Output the (X, Y) coordinate of the center of the cell containing the given text.  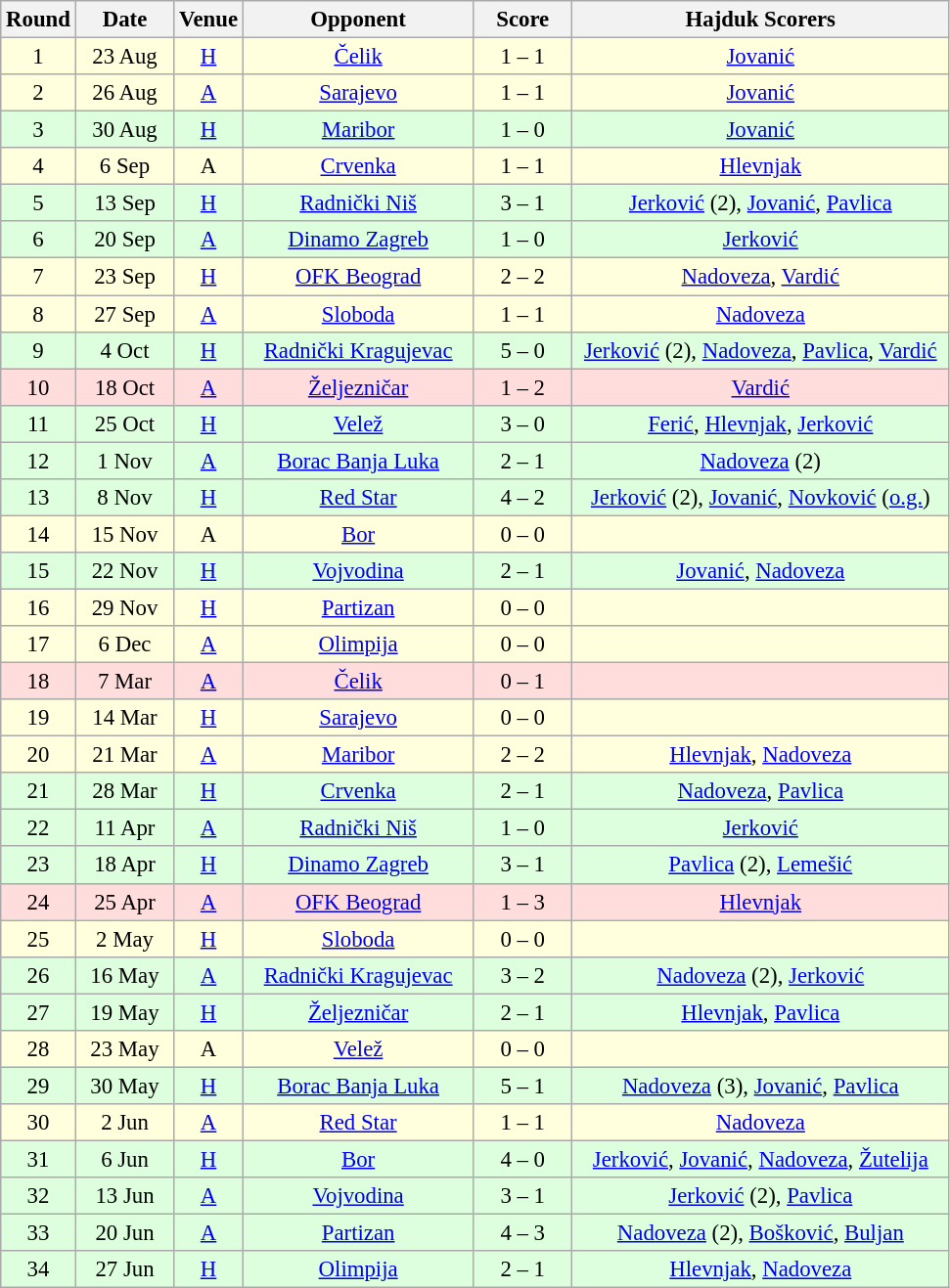
7 (38, 277)
14 (38, 534)
14 Mar (125, 718)
30 Aug (125, 130)
4 Oct (125, 350)
10 (38, 387)
4 – 0 (522, 1159)
Jerković (2), Pavlica (761, 1196)
24 (38, 902)
13 (38, 498)
18 (38, 682)
26 (38, 975)
5 (38, 203)
30 (38, 1123)
Nadoveza (3), Jovanić, Pavlica (761, 1086)
32 (38, 1196)
30 May (125, 1086)
23 Sep (125, 277)
Opponent (358, 20)
Hajduk Scorers (761, 20)
29 (38, 1086)
6 Dec (125, 644)
29 Nov (125, 607)
22 (38, 828)
Venue (209, 20)
4 – 2 (522, 498)
1 (38, 57)
Round (38, 20)
8 (38, 314)
11 (38, 423)
13 Sep (125, 203)
0 – 1 (522, 682)
1 – 3 (522, 902)
16 May (125, 975)
1 Nov (125, 461)
Jerković (2), Nadoveza, Pavlica, Vardić (761, 350)
33 (38, 1233)
21 (38, 791)
15 Nov (125, 534)
27 Sep (125, 314)
6 Jun (125, 1159)
13 Jun (125, 1196)
Nadoveza (2), Jerković (761, 975)
Jerković, Jovanić, Nadoveza, Žutelija (761, 1159)
6 (38, 240)
4 (38, 166)
25 Apr (125, 902)
23 May (125, 1049)
11 Apr (125, 828)
1 – 2 (522, 387)
3 – 2 (522, 975)
4 – 3 (522, 1233)
25 Oct (125, 423)
31 (38, 1159)
22 Nov (125, 571)
Ferić, Hlevnjak, Jerković (761, 423)
Nadoveza (2) (761, 461)
Pavlica (2), Lemešić (761, 866)
Nadoveza (2), Bošković, Buljan (761, 1233)
21 Mar (125, 755)
Score (522, 20)
12 (38, 461)
18 Apr (125, 866)
2 Jun (125, 1123)
28 (38, 1049)
28 Mar (125, 791)
3 – 0 (522, 423)
Jerković (2), Jovanić, Pavlica (761, 203)
27 Jun (125, 1269)
2 (38, 93)
Jerković (2), Jovanić, Novković (o.g.) (761, 498)
3 (38, 130)
Nadoveza, Vardić (761, 277)
18 Oct (125, 387)
5 – 0 (522, 350)
Jovanić, Nadoveza (761, 571)
Hlevnjak, Pavlica (761, 1012)
Nadoveza, Pavlica (761, 791)
15 (38, 571)
23 Aug (125, 57)
8 Nov (125, 498)
34 (38, 1269)
20 (38, 755)
20 Sep (125, 240)
25 (38, 939)
26 Aug (125, 93)
17 (38, 644)
6 Sep (125, 166)
5 – 1 (522, 1086)
7 Mar (125, 682)
19 (38, 718)
20 Jun (125, 1233)
9 (38, 350)
Vardić (761, 387)
Date (125, 20)
19 May (125, 1012)
16 (38, 607)
2 May (125, 939)
27 (38, 1012)
23 (38, 866)
